For the text-containing cell, return its midpoint in (X, Y) coordinate format. 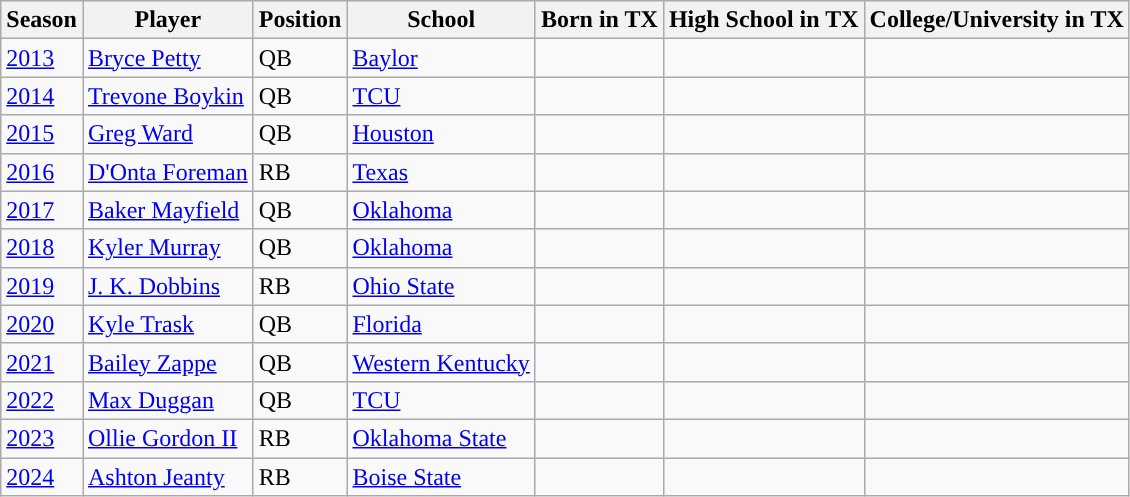
2022 (42, 400)
Greg Ward (168, 134)
2013 (42, 58)
High School in TX (764, 20)
Kyler Murray (168, 248)
School (441, 20)
Ohio State (441, 286)
J. K. Dobbins (168, 286)
2021 (42, 362)
College/University in TX (996, 20)
2024 (42, 477)
Western Kentucky (441, 362)
2015 (42, 134)
Texas (441, 172)
D'Onta Foreman (168, 172)
2020 (42, 324)
Trevone Boykin (168, 96)
Florida (441, 324)
Baylor (441, 58)
Season (42, 20)
Bryce Petty (168, 58)
Houston (441, 134)
Bailey Zappe (168, 362)
2017 (42, 210)
2019 (42, 286)
Ashton Jeanty (168, 477)
Player (168, 20)
Born in TX (599, 20)
Max Duggan (168, 400)
2014 (42, 96)
Kyle Trask (168, 324)
Baker Mayfield (168, 210)
Ollie Gordon II (168, 438)
Position (300, 20)
2016 (42, 172)
2023 (42, 438)
2018 (42, 248)
Boise State (441, 477)
Oklahoma State (441, 438)
